Pinpoint the cell where the given text exists, returning its [X, Y] midpoint coordinate. 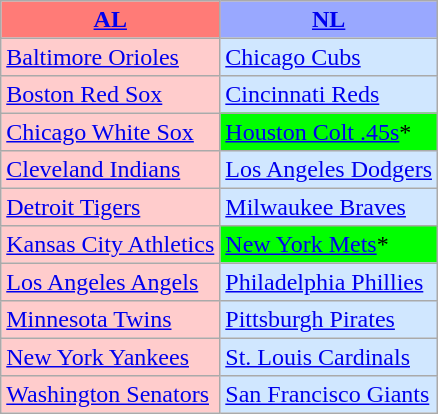
St. Louis Cardinals [329, 356]
New York Mets* [329, 244]
Kansas City Athletics [110, 244]
Houston Colt .45s* [329, 132]
Los Angeles Angels [110, 282]
Cincinnati Reds [329, 94]
NL [329, 20]
Pittsburgh Pirates [329, 318]
Philadelphia Phillies [329, 282]
Baltimore Orioles [110, 56]
Minnesota Twins [110, 318]
Washington Senators [110, 394]
New York Yankees [110, 356]
Boston Red Sox [110, 94]
Chicago White Sox [110, 132]
Detroit Tigers [110, 206]
Milwaukee Braves [329, 206]
San Francisco Giants [329, 394]
AL [110, 20]
Chicago Cubs [329, 56]
Los Angeles Dodgers [329, 170]
Cleveland Indians [110, 170]
